Search for the cell housing the specified text and yield its [x, y] center coordinate. 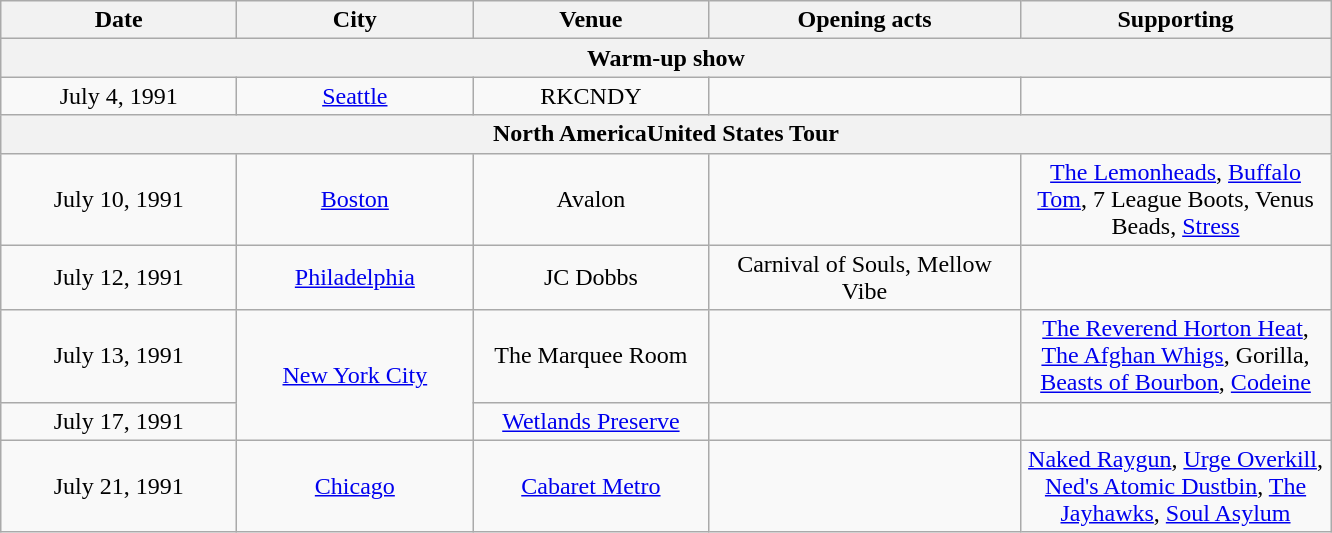
Date [119, 20]
Avalon [591, 199]
Opening acts [864, 20]
Philadelphia [355, 278]
City [355, 20]
RKCNDY [591, 96]
Wetlands Preserve [591, 421]
Cabaret Metro [591, 486]
July 13, 1991 [119, 356]
Supporting [1176, 20]
July 21, 1991 [119, 486]
Chicago [355, 486]
Naked Raygun, Urge Overkill, Ned's Atomic Dustbin, The Jayhawks, Soul Asylum [1176, 486]
July 17, 1991 [119, 421]
Carnival of Souls, Mellow Vibe [864, 278]
Venue [591, 20]
New York City [355, 375]
JC Dobbs [591, 278]
July 4, 1991 [119, 96]
Seattle [355, 96]
The Lemonheads, Buffalo Tom, 7 League Boots, Venus Beads, Stress [1176, 199]
Boston [355, 199]
The Reverend Horton Heat, The Afghan Whigs, Gorilla, Beasts of Bourbon, Codeine [1176, 356]
North AmericaUnited States Tour [666, 134]
The Marquee Room [591, 356]
July 12, 1991 [119, 278]
Warm-up show [666, 58]
July 10, 1991 [119, 199]
